Scan for the cell matching the given text and deliver its (X, Y) coordinate at center. 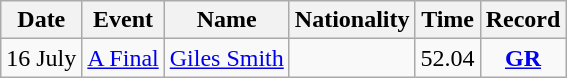
Giles Smith (226, 58)
Time (448, 20)
GR (523, 58)
Date (42, 20)
A Final (123, 58)
Name (226, 20)
52.04 (448, 58)
Nationality (352, 20)
16 July (42, 58)
Event (123, 20)
Record (523, 20)
